Return the [X, Y] coordinate for the center point of the cell that contains the specified text.  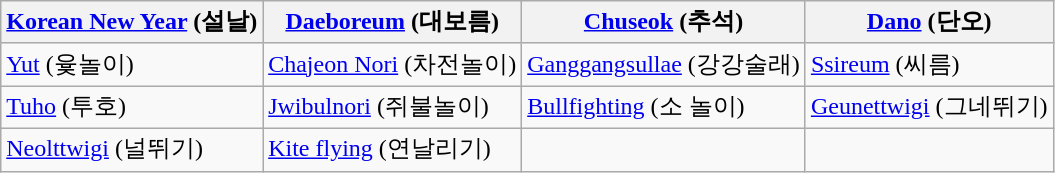
Tuho (투호) [132, 108]
Ganggangsullae (강강술래) [664, 64]
Korean New Year (설날) [132, 22]
Chuseok (추석) [664, 22]
Dano (단오) [929, 22]
Geunettwigi (그네뛰기) [929, 108]
Daeboreum (대보름) [392, 22]
Chajeon Nori (차전놀이) [392, 64]
Kite flying (연날리기) [392, 150]
Bullfighting (소 놀이) [664, 108]
Jwibulnori (쥐불놀이) [392, 108]
Ssireum (씨름) [929, 64]
Yut (윷놀이) [132, 64]
Neolttwigi (널뛰기) [132, 150]
